Return the [X, Y] coordinate for the center point of the cell that contains the specified text.  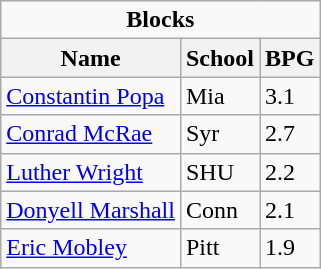
2.2 [290, 172]
Syr [220, 134]
Luther Wright [91, 172]
1.9 [290, 248]
2.1 [290, 210]
2.7 [290, 134]
Eric Mobley [91, 248]
Name [91, 58]
School [220, 58]
BPG [290, 58]
SHU [220, 172]
Pitt [220, 248]
Conrad McRae [91, 134]
3.1 [290, 96]
Conn [220, 210]
Mia [220, 96]
Blocks [160, 20]
Constantin Popa [91, 96]
Donyell Marshall [91, 210]
